Return the [x, y] coordinate for the center point of the cell that contains the specified text.  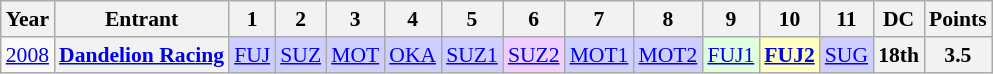
MOT [355, 55]
10 [789, 19]
2008 [28, 55]
9 [730, 19]
MOT2 [668, 55]
SUZ [300, 55]
7 [600, 19]
SUZ2 [534, 55]
8 [668, 19]
Year [28, 19]
Entrant [142, 19]
FUJ2 [789, 55]
FUJ1 [730, 55]
DC [898, 19]
6 [534, 19]
FUJ [252, 55]
3 [355, 19]
3.5 [958, 55]
MOT1 [600, 55]
1 [252, 19]
5 [472, 19]
18th [898, 55]
Points [958, 19]
2 [300, 19]
4 [412, 19]
SUG [846, 55]
11 [846, 19]
Dandelion Racing [142, 55]
OKA [412, 55]
SUZ1 [472, 55]
